Return the [x, y] coordinate for the center point of the cell that contains the specified text.  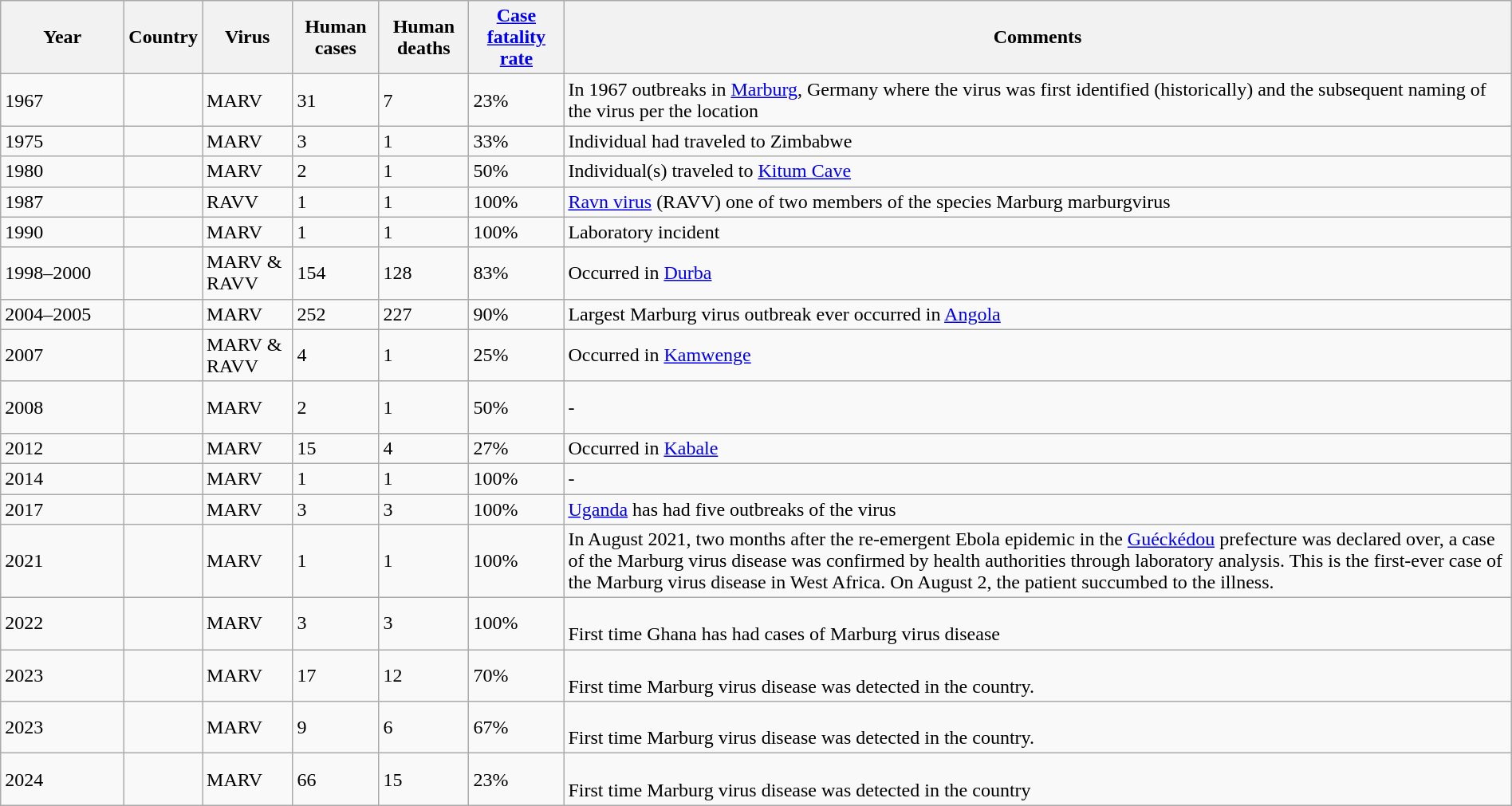
2004–2005 [62, 314]
154 [336, 273]
27% [517, 448]
Laboratory incident [1038, 232]
In 1967 outbreaks in Marburg, Germany where the virus was first identified (historically) and the subsequent naming of the virus per the location [1038, 100]
31 [336, 100]
9 [336, 727]
1980 [62, 171]
First time Ghana has had cases of Marburg virus disease [1038, 623]
First time Marburg virus disease was detected in the country [1038, 780]
Virus [247, 37]
83% [517, 273]
128 [424, 273]
2012 [62, 448]
2014 [62, 478]
2008 [62, 407]
Individual(s) traveled to Kitum Cave [1038, 171]
70% [517, 676]
33% [517, 141]
Occurred in Durba [1038, 273]
67% [517, 727]
6 [424, 727]
Comments [1038, 37]
Country [163, 37]
Case fatality rate [517, 37]
2022 [62, 623]
17 [336, 676]
2021 [62, 561]
Human cases [336, 37]
90% [517, 314]
252 [336, 314]
Largest Marburg virus outbreak ever occurred in Angola [1038, 314]
Year [62, 37]
12 [424, 676]
1998–2000 [62, 273]
25% [517, 356]
Occurred in Kabale [1038, 448]
Uganda has had five outbreaks of the virus [1038, 509]
Ravn virus (RAVV) one of two members of the species Marburg marburgvirus [1038, 202]
66 [336, 780]
2017 [62, 509]
1967 [62, 100]
2024 [62, 780]
1987 [62, 202]
Human deaths [424, 37]
1990 [62, 232]
227 [424, 314]
2007 [62, 356]
Individual had traveled to Zimbabwe [1038, 141]
RAVV [247, 202]
Occurred in Kamwenge [1038, 356]
1975 [62, 141]
7 [424, 100]
